Output the (x, y) coordinate of the center of the cell containing the given text.  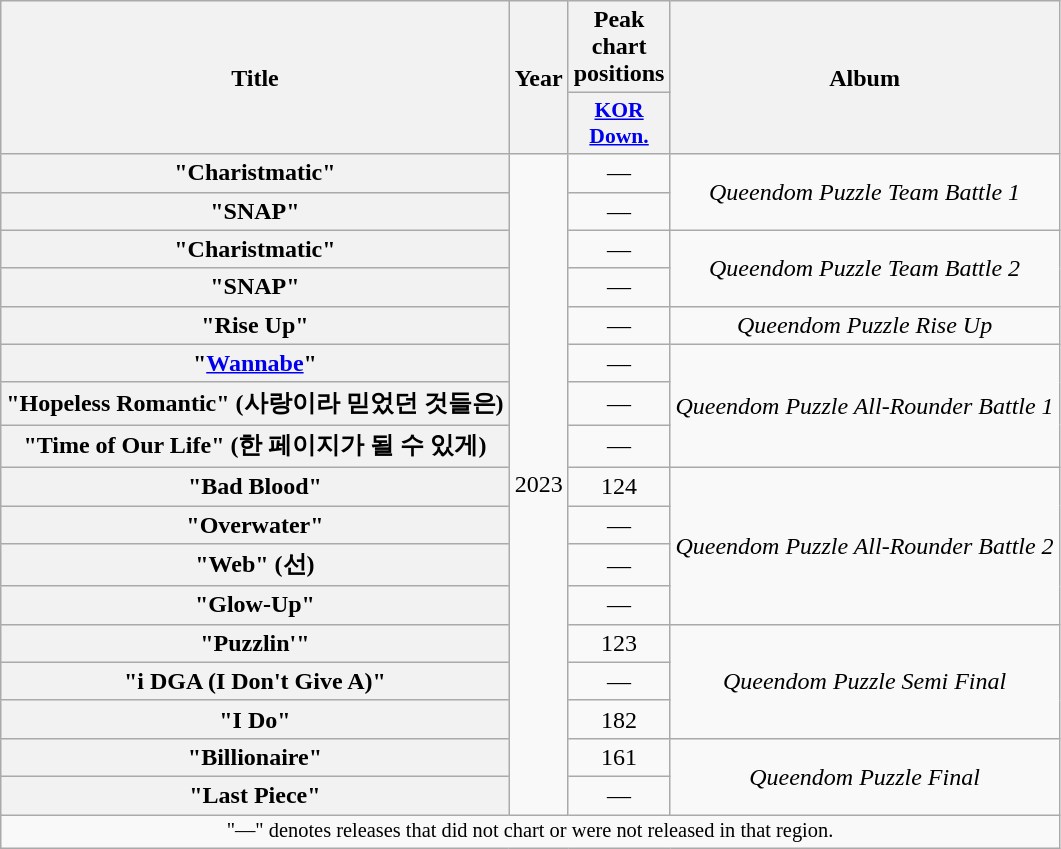
"Time of Our Life" (한 페이지가 될 수 있게) (255, 446)
Queendom Puzzle All-Rounder Battle 2 (864, 546)
Queendom Puzzle Team Battle 1 (864, 192)
161 (619, 757)
"Hopeless Romantic" (사랑이라 믿었던 것들은) (255, 404)
123 (619, 643)
2023 (538, 484)
"Bad Blood" (255, 486)
"Last Piece" (255, 795)
182 (619, 719)
"I Do" (255, 719)
"—" denotes releases that did not chart or were not released in that region. (530, 831)
"Rise Up" (255, 325)
"Puzzlin'" (255, 643)
Queendom Puzzle Team Battle 2 (864, 268)
"Wannabe" (255, 363)
"i DGA (I Don't Give A)" (255, 681)
"Glow-Up" (255, 605)
Queendom Puzzle Semi Final (864, 681)
"Overwater" (255, 525)
Title (255, 78)
Queendom Puzzle Rise Up (864, 325)
Album (864, 78)
Queendom Puzzle All-Rounder Battle 1 (864, 406)
Peak chart positions (619, 47)
"Web" (선) (255, 566)
Year (538, 78)
Queendom Puzzle Final (864, 776)
"Billionaire" (255, 757)
124 (619, 486)
KOR Down. (619, 124)
